From the cell containing the given text, extract its center point as (x, y) coordinate. 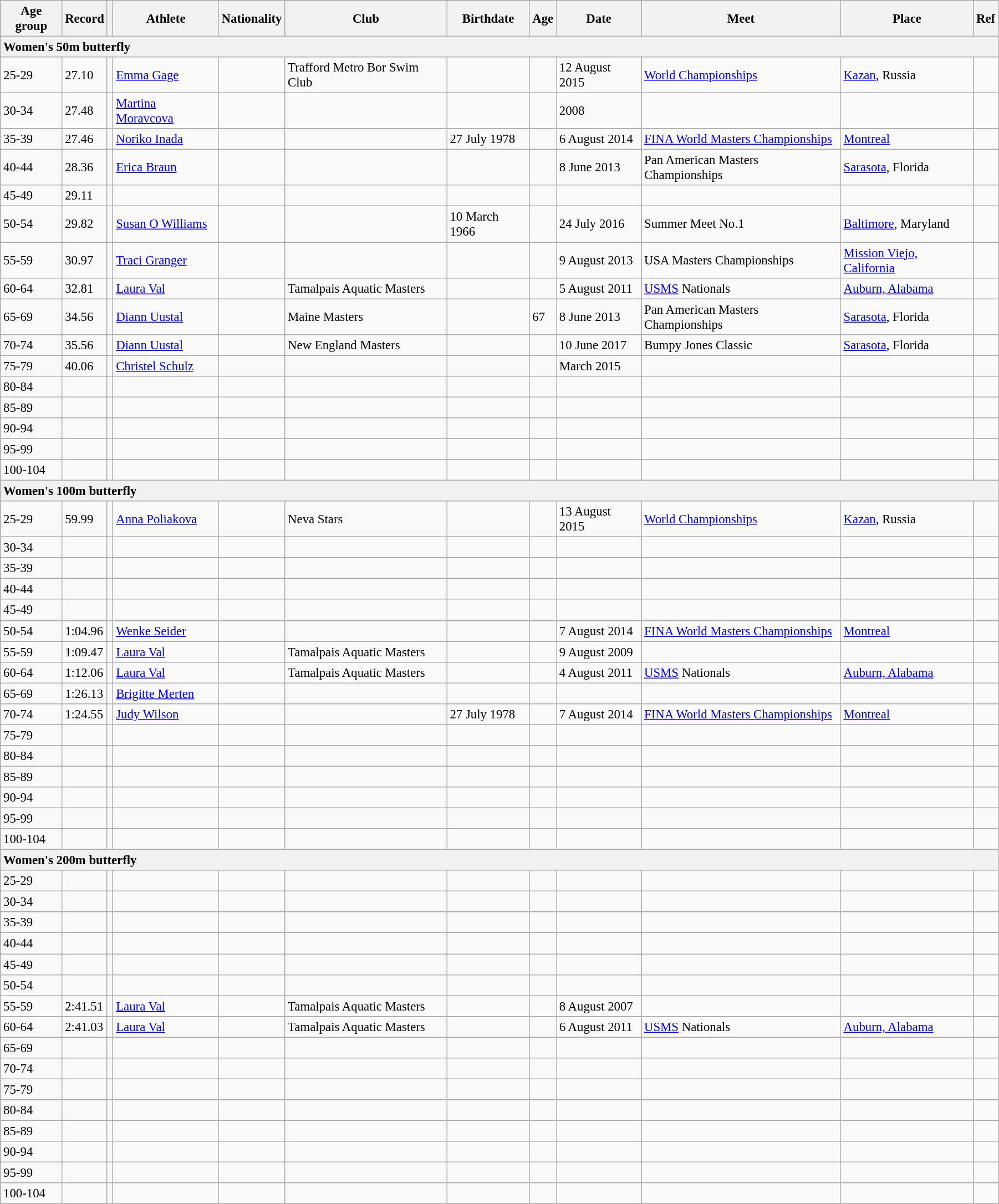
10 March 1966 (488, 224)
Anna Poliakova (166, 519)
30.97 (84, 261)
Bumpy Jones Classic (741, 345)
Christel Schulz (166, 366)
Birthdate (488, 19)
Summer Meet No.1 (741, 224)
Record (84, 19)
34.56 (84, 317)
Wenke Seider (166, 631)
Meet (741, 19)
6 August 2011 (599, 1027)
2:41.03 (84, 1027)
28.36 (84, 167)
40.06 (84, 366)
1:12.06 (84, 672)
Date (599, 19)
Noriko Inada (166, 139)
59.99 (84, 519)
27.48 (84, 111)
Emma Gage (166, 75)
9 August 2009 (599, 652)
Women's 200m butterfly (499, 860)
13 August 2015 (599, 519)
1:09.47 (84, 652)
USA Masters Championships (741, 261)
Brigitte Merten (166, 693)
Traci Granger (166, 261)
12 August 2015 (599, 75)
Martina Moravcova (166, 111)
Athlete (166, 19)
8 August 2007 (599, 1006)
27.46 (84, 139)
24 July 2016 (599, 224)
New England Masters (366, 345)
2:41.51 (84, 1006)
67 (543, 317)
27.10 (84, 75)
Women's 100m butterfly (499, 491)
29.82 (84, 224)
March 2015 (599, 366)
Place (907, 19)
Judy Wilson (166, 715)
Neva Stars (366, 519)
6 August 2014 (599, 139)
5 August 2011 (599, 288)
Baltimore, Maryland (907, 224)
Women's 50m butterfly (499, 47)
2008 (599, 111)
Age (543, 19)
1:04.96 (84, 631)
Ref (986, 19)
Nationality (252, 19)
10 June 2017 (599, 345)
Age group (31, 19)
Trafford Metro Bor Swim Club (366, 75)
32.81 (84, 288)
4 August 2011 (599, 672)
Erica Braun (166, 167)
Club (366, 19)
1:26.13 (84, 693)
29.11 (84, 196)
Mission Viejo, California (907, 261)
9 August 2013 (599, 261)
1:24.55 (84, 715)
35.56 (84, 345)
Susan O Williams (166, 224)
Maine Masters (366, 317)
